Pinpoint the cell where the given text exists, returning its [X, Y] midpoint coordinate. 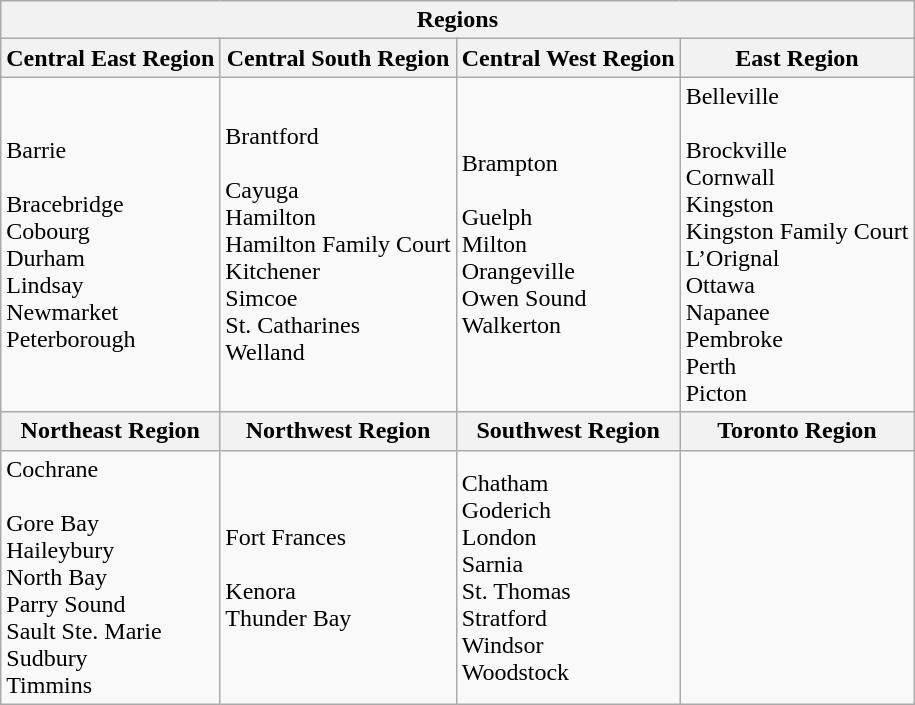
BramptonGuelph Milton Orangeville Owen Sound Walkerton [568, 244]
BarrieBracebridge Cobourg Durham Lindsay Newmarket Peterborough [110, 244]
BellevilleBrockville Cornwall Kingston Kingston Family Court L’Orignal Ottawa Napanee Pembroke Perth Picton [797, 244]
Central South Region [338, 58]
Northwest Region [338, 431]
Central East Region [110, 58]
Southwest Region [568, 431]
Regions [458, 20]
East Region [797, 58]
Toronto Region [797, 431]
Central West Region [568, 58]
BrantfordCayuga Hamilton Hamilton Family Court Kitchener Simcoe St. Catharines Welland [338, 244]
CochraneGore Bay Haileybury North Bay Parry Sound Sault Ste. Marie Sudbury Timmins [110, 577]
Fort FrancesKenora Thunder Bay [338, 577]
Northeast Region [110, 431]
ChathamGoderich London Sarnia St. Thomas Stratford Windsor Woodstock [568, 577]
